Capture the cell that displays the provided text and extract its [X, Y] central coordinate. 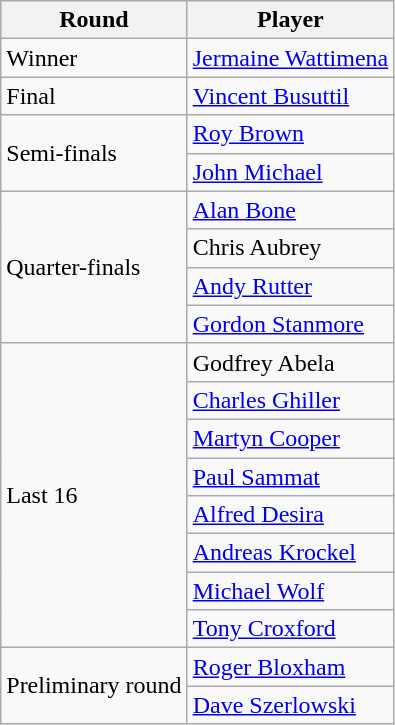
Andy Rutter [290, 286]
Quarter-finals [94, 267]
Dave Szerlowski [290, 705]
Chris Aubrey [290, 248]
Round [94, 20]
Roy Brown [290, 134]
Final [94, 96]
Godfrey Abela [290, 362]
Tony Croxford [290, 629]
Winner [94, 58]
Martyn Cooper [290, 438]
Gordon Stanmore [290, 324]
John Michael [290, 172]
Player [290, 20]
Last 16 [94, 495]
Alan Bone [290, 210]
Roger Bloxham [290, 667]
Semi-finals [94, 153]
Alfred Desira [290, 515]
Preliminary round [94, 686]
Jermaine Wattimena [290, 58]
Paul Sammat [290, 477]
Andreas Krockel [290, 553]
Michael Wolf [290, 591]
Vincent Busuttil [290, 96]
Charles Ghiller [290, 400]
